Detect which cell encompasses the target text, then output its [X, Y] center coordinate. 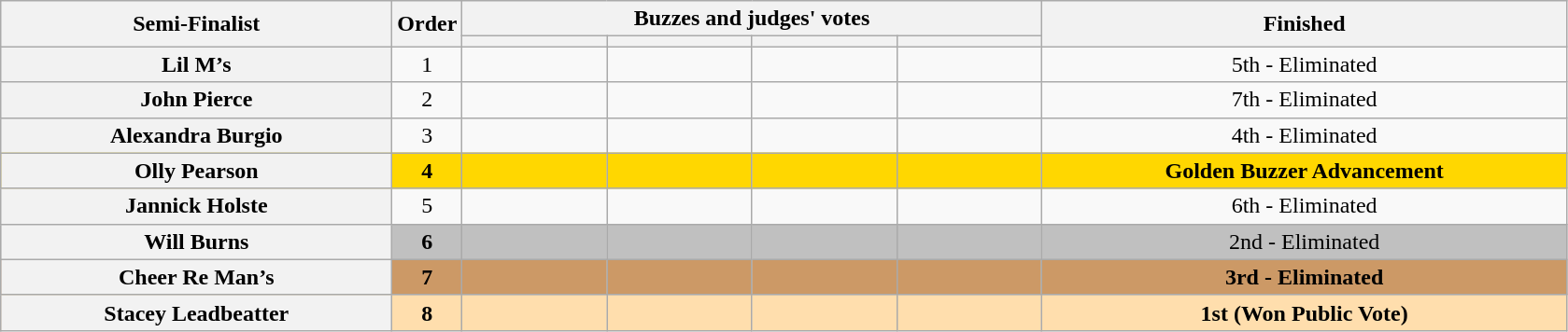
8 [428, 312]
Alexandra Burgio [196, 135]
Jannick Holste [196, 206]
5th - Eliminated [1304, 64]
2nd - Eliminated [1304, 242]
6 [428, 242]
2 [428, 100]
Golden Buzzer Advancement [1304, 171]
Stacey Leadbeatter [196, 312]
4th - Eliminated [1304, 135]
7th - Eliminated [1304, 100]
Order [428, 24]
6th - Eliminated [1304, 206]
7 [428, 277]
Will Burns [196, 242]
Finished [1304, 24]
1 [428, 64]
3rd - Eliminated [1304, 277]
Semi-Finalist [196, 24]
Olly Pearson [196, 171]
5 [428, 206]
4 [428, 171]
Lil M’s [196, 64]
1st (Won Public Vote) [1304, 312]
Cheer Re Man’s [196, 277]
John Pierce [196, 100]
Buzzes and judges' votes [752, 19]
3 [428, 135]
